Return [X, Y] of the center of cell containing provided text 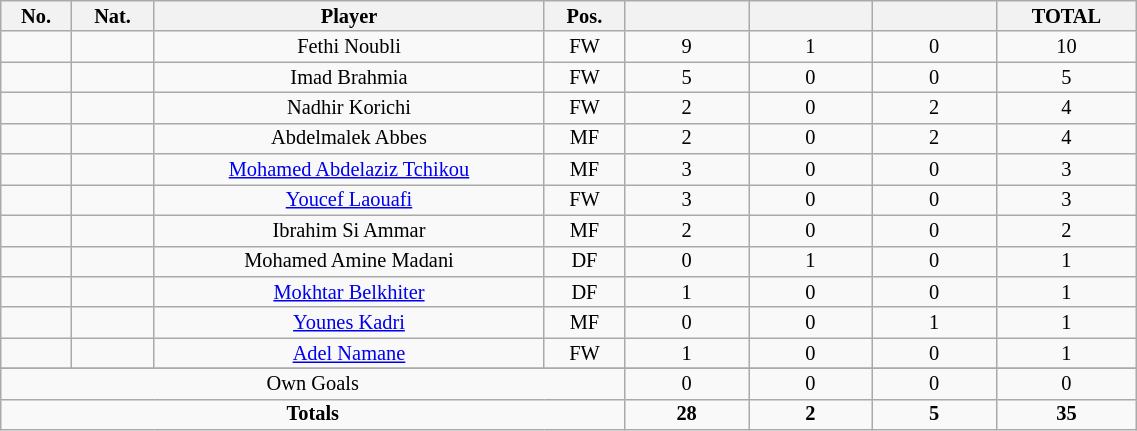
Ibrahim Si Ammar [349, 230]
Nadhir Korichi [349, 108]
Mohamed Amine Madani [349, 262]
10 [1066, 46]
Own Goals [313, 384]
Adel Namane [349, 354]
No. [36, 16]
35 [1066, 414]
Mokhtar Belkhiter [349, 292]
Fethi Noubli [349, 46]
Imad Brahmia [349, 78]
28 [687, 414]
Totals [313, 414]
Nat. [112, 16]
9 [687, 46]
TOTAL [1066, 16]
Pos. [584, 16]
Mohamed Abdelaziz Tchikou [349, 170]
Younes Kadri [349, 322]
Youcef Laouafi [349, 200]
Player [349, 16]
Abdelmalek Abbes [349, 138]
